From the cell containing the given text, extract its center point as [x, y] coordinate. 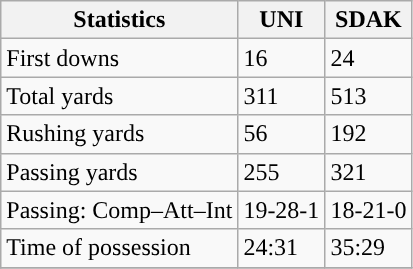
Total yards [120, 96]
311 [282, 96]
Time of possession [120, 248]
Passing: Comp–Att–Int [120, 210]
255 [282, 172]
Rushing yards [120, 134]
56 [282, 134]
24 [368, 58]
18-21-0 [368, 210]
35:29 [368, 248]
19-28-1 [282, 210]
Passing yards [120, 172]
First downs [120, 58]
UNI [282, 20]
SDAK [368, 20]
16 [282, 58]
24:31 [282, 248]
192 [368, 134]
Statistics [120, 20]
513 [368, 96]
321 [368, 172]
